Find where the given text appears and provide that cell's center as (x, y) coordinate. 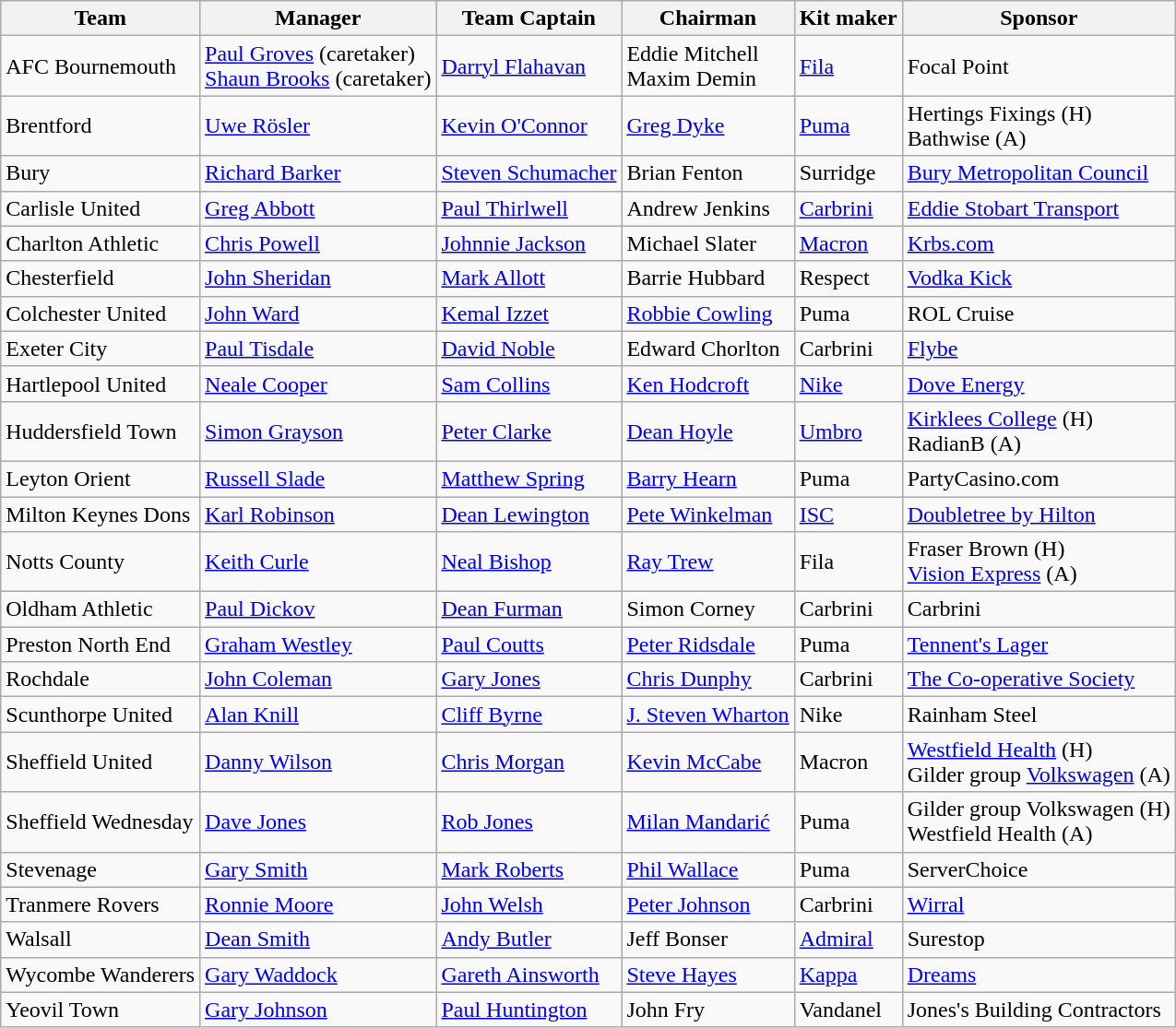
Preston North End (101, 644)
Stevenage (101, 869)
Gary Jones (529, 679)
Uwe Rösler (318, 125)
Sheffield Wednesday (101, 822)
David Noble (529, 349)
Peter Ridsdale (708, 644)
Barrie Hubbard (708, 278)
Chairman (708, 18)
Paul Thirlwell (529, 208)
Greg Abbott (318, 208)
Manager (318, 18)
Johnnie Jackson (529, 243)
Milton Keynes Dons (101, 514)
Gilder group Volkswagen (H) Westfield Health (A) (1039, 822)
Dove Energy (1039, 384)
John Sheridan (318, 278)
ISC (849, 514)
PartyCasino.com (1039, 479)
Chris Powell (318, 243)
Peter Johnson (708, 904)
Chesterfield (101, 278)
Jones's Building Contractors (1039, 1010)
Paul Tisdale (318, 349)
John Coleman (318, 679)
Vodka Kick (1039, 278)
The Co-operative Society (1039, 679)
Pete Winkelman (708, 514)
Kevin O'Connor (529, 125)
Simon Corney (708, 609)
Ronnie Moore (318, 904)
J. Steven Wharton (708, 715)
AFC Bournemouth (101, 66)
Sponsor (1039, 18)
Bury (101, 173)
Gary Waddock (318, 975)
John Fry (708, 1010)
Bury Metropolitan Council (1039, 173)
Carlisle United (101, 208)
Cliff Byrne (529, 715)
Matthew Spring (529, 479)
Leyton Orient (101, 479)
Dean Smith (318, 939)
Tranmere Rovers (101, 904)
Michael Slater (708, 243)
Focal Point (1039, 66)
Surestop (1039, 939)
Brentford (101, 125)
Steve Hayes (708, 975)
Barry Hearn (708, 479)
Rainham Steel (1039, 715)
Colchester United (101, 313)
Chris Morgan (529, 762)
Oldham Athletic (101, 609)
Sheffield United (101, 762)
ROL Cruise (1039, 313)
Team Captain (529, 18)
Ray Trew (708, 562)
Andrew Jenkins (708, 208)
Alan Knill (318, 715)
Surridge (849, 173)
Robbie Cowling (708, 313)
Neale Cooper (318, 384)
Dave Jones (318, 822)
Darryl Flahavan (529, 66)
Umbro (849, 431)
Hartlepool United (101, 384)
Wycombe Wanderers (101, 975)
Rochdale (101, 679)
Westfield Health (H) Gilder group Volkswagen (A) (1039, 762)
Paul Coutts (529, 644)
Admiral (849, 939)
Dean Furman (529, 609)
Sam Collins (529, 384)
Russell Slade (318, 479)
Gary Smith (318, 869)
Steven Schumacher (529, 173)
Krbs.com (1039, 243)
Rob Jones (529, 822)
Edward Chorlton (708, 349)
Andy Butler (529, 939)
Simon Grayson (318, 431)
Kemal Izzet (529, 313)
Dean Hoyle (708, 431)
Paul Huntington (529, 1010)
Yeovil Town (101, 1010)
Kit maker (849, 18)
Graham Westley (318, 644)
Eddie Stobart Transport (1039, 208)
Charlton Athletic (101, 243)
Hertings Fixings (H)Bathwise (A) (1039, 125)
John Welsh (529, 904)
Paul Dickov (318, 609)
Milan Mandarić (708, 822)
Wirral (1039, 904)
Eddie Mitchell Maxim Demin (708, 66)
Neal Bishop (529, 562)
Richard Barker (318, 173)
Respect (849, 278)
Tennent's Lager (1039, 644)
John Ward (318, 313)
Walsall (101, 939)
Exeter City (101, 349)
Paul Groves (caretaker) Shaun Brooks (caretaker) (318, 66)
Jeff Bonser (708, 939)
Mark Roberts (529, 869)
Gary Johnson (318, 1010)
Vandanel (849, 1010)
Chris Dunphy (708, 679)
Fraser Brown (H)Vision Express (A) (1039, 562)
Flybe (1039, 349)
Kappa (849, 975)
Gareth Ainsworth (529, 975)
Kirklees College (H) RadianB (A) (1039, 431)
Notts County (101, 562)
Peter Clarke (529, 431)
Doubletree by Hilton (1039, 514)
Team (101, 18)
Phil Wallace (708, 869)
Huddersfield Town (101, 431)
Kevin McCabe (708, 762)
Ken Hodcroft (708, 384)
Scunthorpe United (101, 715)
Brian Fenton (708, 173)
Dean Lewington (529, 514)
Mark Allott (529, 278)
Danny Wilson (318, 762)
Karl Robinson (318, 514)
Greg Dyke (708, 125)
Keith Curle (318, 562)
ServerChoice (1039, 869)
Dreams (1039, 975)
